Output the [x, y] coordinate of the center of the cell containing the given text.  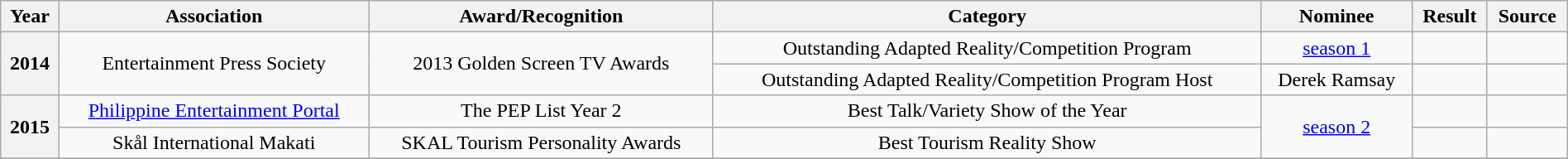
2013 Golden Screen TV Awards [541, 64]
2014 [30, 64]
Category [987, 17]
season 1 [1336, 48]
season 2 [1336, 127]
Skål International Makati [213, 142]
Nominee [1336, 17]
SKAL Tourism Personality Awards [541, 142]
Award/Recognition [541, 17]
Outstanding Adapted Reality/Competition Program Host [987, 79]
Entertainment Press Society [213, 64]
Year [30, 17]
Outstanding Adapted Reality/Competition Program [987, 48]
2015 [30, 127]
Best Talk/Variety Show of the Year [987, 111]
Result [1449, 17]
Association [213, 17]
Source [1527, 17]
Philippine Entertainment Portal [213, 111]
The PEP List Year 2 [541, 111]
Derek Ramsay [1336, 79]
Best Tourism Reality Show [987, 142]
